From the cell containing the given text, extract its center point as [x, y] coordinate. 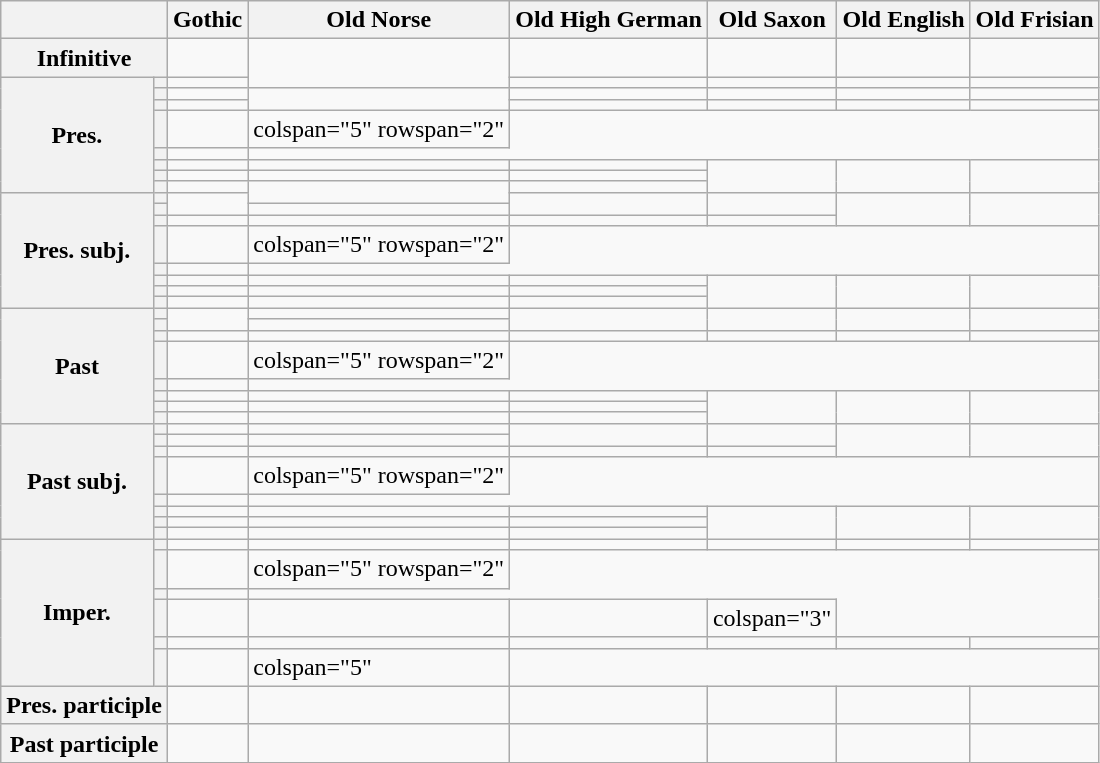
Pres. subj. [77, 250]
Old Frisian [1034, 20]
Past subj. [77, 481]
Pres. [77, 135]
colspan="3" [772, 618]
Past [77, 366]
Past participle [84, 743]
Old High German [609, 20]
Old Norse [379, 20]
Pres. participle [84, 705]
Gothic [207, 20]
Imper. [77, 612]
colspan="5" [379, 667]
Infinitive [84, 58]
Old Saxon [772, 20]
Old English [904, 20]
